Pinpoint the cell where the given text exists, returning its (x, y) midpoint coordinate. 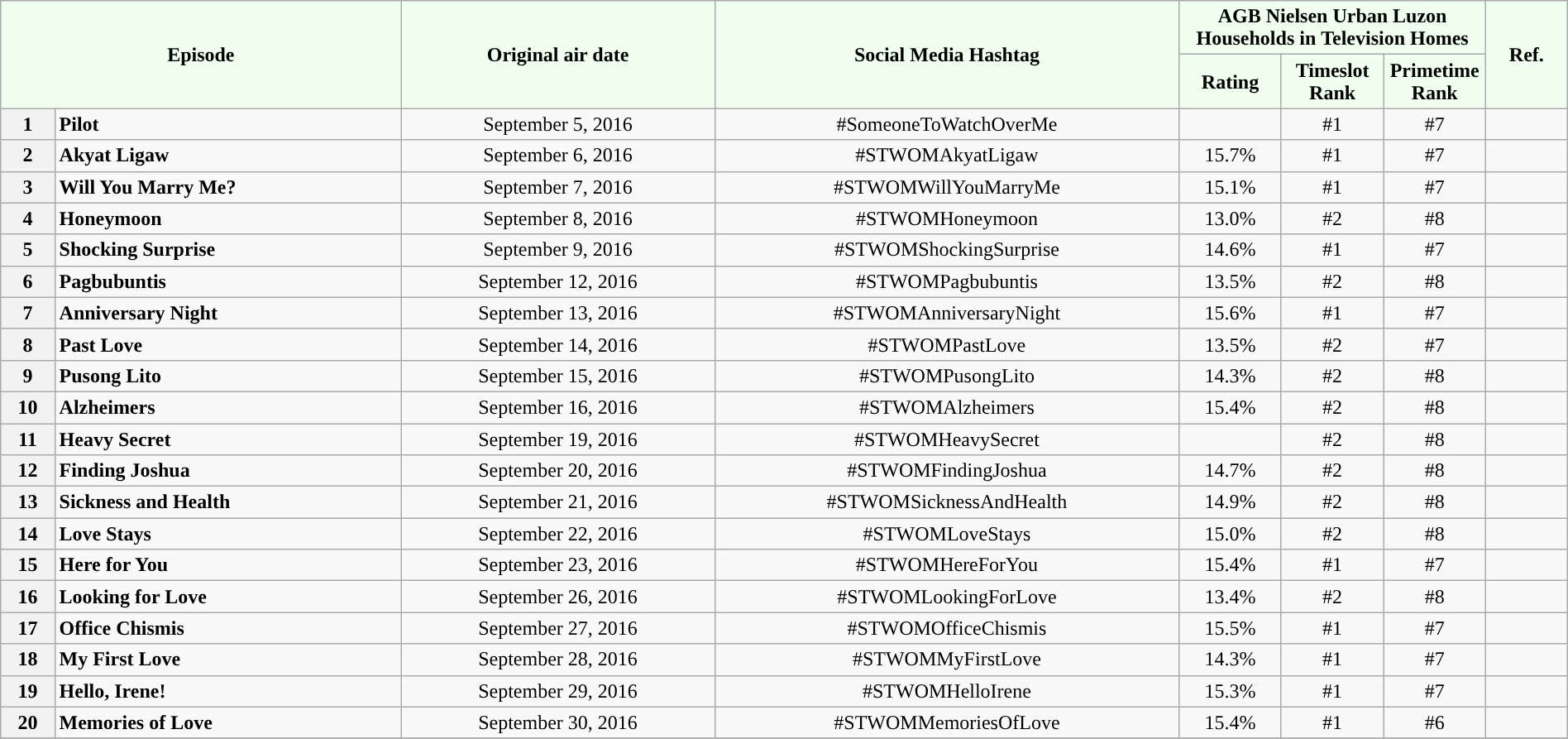
September 23, 2016 (557, 565)
14 (28, 534)
Alzheimers (228, 407)
#STWOMSicknessAndHealth (947, 502)
Social Media Hashtag (947, 55)
#STWOMLookingForLove (947, 597)
#STWOMPusongLito (947, 376)
18 (28, 660)
15 (28, 565)
#STWOMMyFirstLove (947, 660)
Office Chismis (228, 628)
16 (28, 597)
#STWOMHereForYou (947, 565)
Finding Joshua (228, 471)
Heavy Secret (228, 439)
15.6% (1231, 313)
#STWOMPastLove (947, 344)
September 26, 2016 (557, 597)
September 13, 2016 (557, 313)
#STWOMWillYouMarryMe (947, 187)
Past Love (228, 344)
#STWOMHeavySecret (947, 439)
September 7, 2016 (557, 187)
September 16, 2016 (557, 407)
AGB Nielsen Urban Luzon Households in Television Homes (1333, 28)
September 19, 2016 (557, 439)
September 5, 2016 (557, 124)
14.6% (1231, 250)
7 (28, 313)
September 14, 2016 (557, 344)
Hello, Irene! (228, 691)
14.7% (1231, 471)
#STWOMShockingSurprise (947, 250)
Ref. (1527, 55)
8 (28, 344)
15.0% (1231, 534)
September 28, 2016 (557, 660)
15.5% (1231, 628)
Original air date (557, 55)
September 20, 2016 (557, 471)
Looking for Love (228, 597)
Anniversary Night (228, 313)
19 (28, 691)
#STWOMOfficeChismis (947, 628)
12 (28, 471)
September 21, 2016 (557, 502)
14.9% (1231, 502)
Primetime Rank (1435, 81)
Shocking Surprise (228, 250)
11 (28, 439)
10 (28, 407)
September 12, 2016 (557, 281)
Honeymoon (228, 218)
Here for You (228, 565)
1 (28, 124)
#6 (1435, 722)
#STWOMPagbubuntis (947, 281)
20 (28, 722)
Memories of Love (228, 722)
#STWOMFindingJoshua (947, 471)
9 (28, 376)
13 (28, 502)
September 15, 2016 (557, 376)
6 (28, 281)
Pagbubuntis (228, 281)
Pilot (228, 124)
#STWOMHelloIrene (947, 691)
15.1% (1231, 187)
Akyat Ligaw (228, 156)
Rating (1231, 81)
17 (28, 628)
13.4% (1231, 597)
15.3% (1231, 691)
Pusong Lito (228, 376)
#STWOMHoneymoon (947, 218)
#STWOMAnniversaryNight (947, 313)
2 (28, 156)
15.7% (1231, 156)
#STWOMAkyatLigaw (947, 156)
September 6, 2016 (557, 156)
4 (28, 218)
September 30, 2016 (557, 722)
Episode (201, 55)
September 29, 2016 (557, 691)
Timeslot Rank (1332, 81)
Will You Marry Me? (228, 187)
#SomeoneToWatchOverMe (947, 124)
September 27, 2016 (557, 628)
Love Stays (228, 534)
#STWOMMemoriesOfLove (947, 722)
My First Love (228, 660)
5 (28, 250)
September 9, 2016 (557, 250)
#STWOMLoveStays (947, 534)
September 8, 2016 (557, 218)
Sickness and Health (228, 502)
3 (28, 187)
13.0% (1231, 218)
#STWOMAlzheimers (947, 407)
September 22, 2016 (557, 534)
